Output the [X, Y] coordinate of the center of the cell containing the given text.  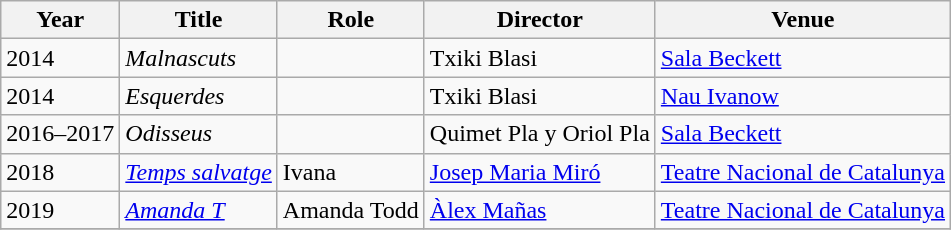
Odisseus [199, 134]
Venue [802, 20]
Àlex Mañas [540, 210]
Josep Maria Miró [540, 172]
Director [540, 20]
2016–2017 [60, 134]
Ivana [350, 172]
Title [199, 20]
Nau Ivanow [802, 96]
2018 [60, 172]
Amanda Todd [350, 210]
Temps salvatge [199, 172]
Year [60, 20]
Esquerdes [199, 96]
Malnascuts [199, 58]
Amanda T [199, 210]
Quimet Pla y Oriol Pla [540, 134]
Role [350, 20]
2019 [60, 210]
